Find where the given text appears and provide that cell's center as (x, y) coordinate. 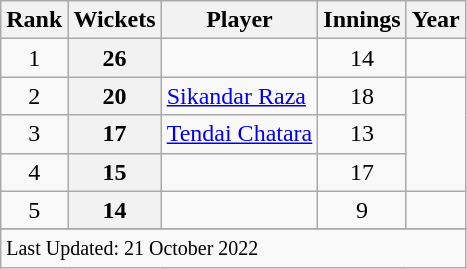
15 (114, 172)
Innings (362, 20)
Tendai Chatara (240, 134)
Player (240, 20)
18 (362, 96)
3 (34, 134)
1 (34, 58)
4 (34, 172)
Sikandar Raza (240, 96)
13 (362, 134)
2 (34, 96)
20 (114, 96)
9 (362, 210)
Last Updated: 21 October 2022 (234, 248)
5 (34, 210)
26 (114, 58)
Rank (34, 20)
Wickets (114, 20)
Year (436, 20)
